Extract the [X, Y] coordinate from the center of the cell holding the provided text.  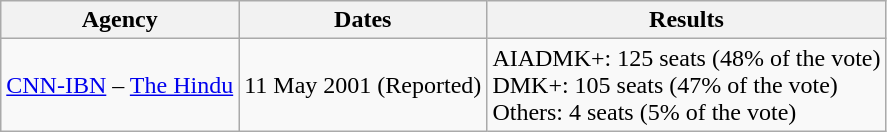
Dates [363, 20]
Results [686, 20]
11 May 2001 (Reported) [363, 85]
CNN-IBN – The Hindu [120, 85]
Agency [120, 20]
AIADMK+: 125 seats (48% of the vote)DMK+: 105 seats (47% of the vote)Others: 4 seats (5% of the vote) [686, 85]
